For the text-containing cell, return its midpoint in (X, Y) coordinate format. 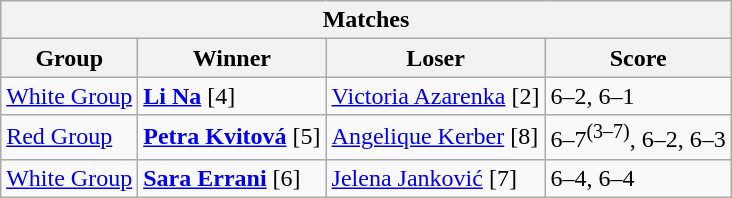
Matches (366, 20)
Loser (436, 58)
Score (638, 58)
Sara Errani [6] (232, 178)
Winner (232, 58)
Angelique Kerber [8] (436, 138)
6–7(3–7), 6–2, 6–3 (638, 138)
Li Na [4] (232, 96)
Jelena Janković [7] (436, 178)
Group (70, 58)
Red Group (70, 138)
6–2, 6–1 (638, 96)
Petra Kvitová [5] (232, 138)
Victoria Azarenka [2] (436, 96)
6–4, 6–4 (638, 178)
